Detect which cell encompasses the target text, then output its (X, Y) center coordinate. 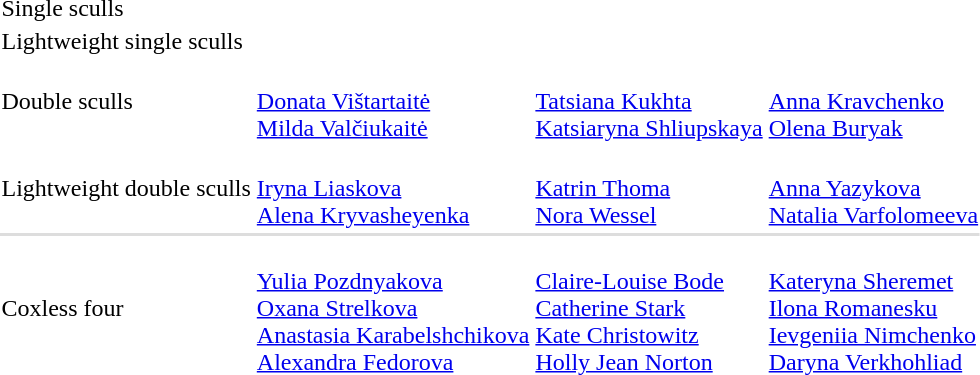
Donata VištartaitėMilda Valčiukaitė (393, 101)
Double sculls (126, 101)
Lightweight single sculls (126, 41)
Anna KravchenkoOlena Buryak (873, 101)
Tatsiana KukhtaKatsiaryna Shliupskaya (649, 101)
Lightweight double sculls (126, 188)
Iryna LiaskovaAlena Kryvasheyenka (393, 188)
Katrin ThomaNora Wessel (649, 188)
Anna YazykovaNatalia Varfolomeeva (873, 188)
